For the text-containing cell, return its midpoint in [X, Y] coordinate format. 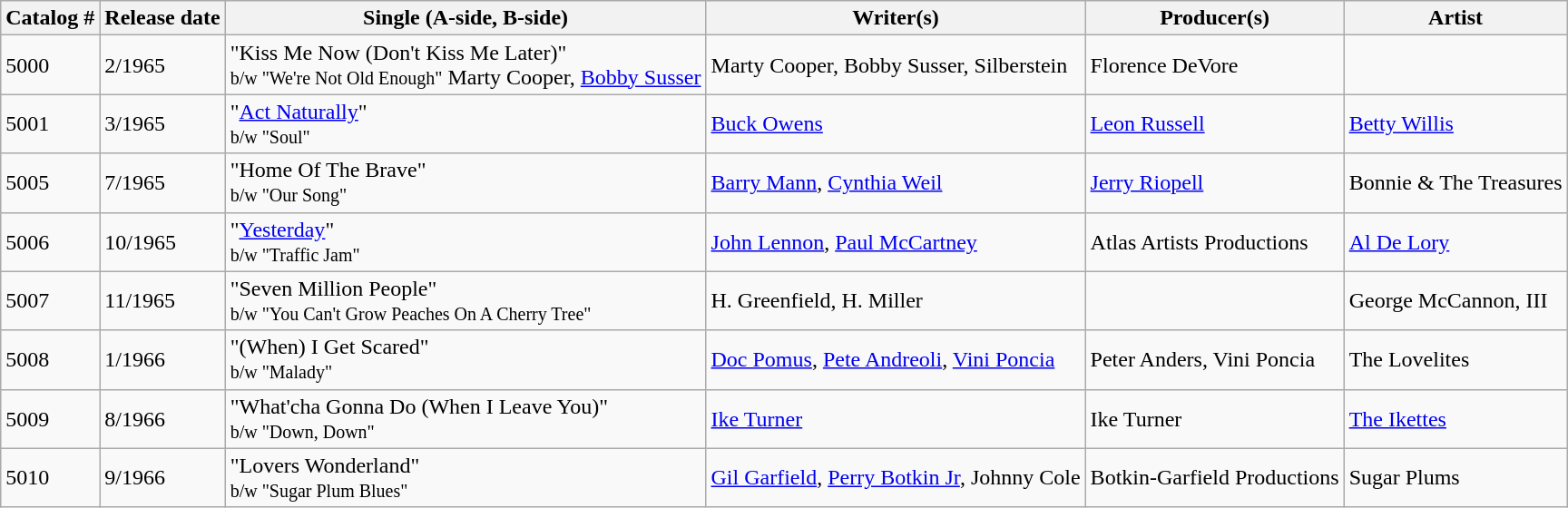
8/1966 [162, 419]
Catalog # [51, 18]
3/1965 [162, 123]
5005 [51, 183]
Leon Russell [1214, 123]
Botkin-Garfield Productions [1214, 477]
"Kiss Me Now (Don't Kiss Me Later)"b/w "We're Not Old Enough" Marty Cooper, Bobby Susser [465, 65]
5001 [51, 123]
The Ikettes [1455, 419]
Marty Cooper, Bobby Susser, Silberstein [896, 65]
Al De Lory [1455, 241]
George McCannon, III [1455, 301]
Atlas Artists Productions [1214, 241]
2/1965 [162, 65]
Peter Anders, Vini Poncia [1214, 359]
Sugar Plums [1455, 477]
Producer(s) [1214, 18]
7/1965 [162, 183]
Writer(s) [896, 18]
"Seven Million People"b/w "You Can't Grow Peaches On A Cherry Tree" [465, 301]
5010 [51, 477]
9/1966 [162, 477]
Florence DeVore [1214, 65]
5007 [51, 301]
Buck Owens [896, 123]
Gil Garfield, Perry Botkin Jr, Johnny Cole [896, 477]
Jerry Riopell [1214, 183]
Barry Mann, Cynthia Weil [896, 183]
5000 [51, 65]
"Home Of The Brave"b/w "Our Song" [465, 183]
The Lovelites [1455, 359]
Doc Pomus, Pete Andreoli, Vini Poncia [896, 359]
Bonnie & The Treasures [1455, 183]
10/1965 [162, 241]
5006 [51, 241]
H. Greenfield, H. Miller [896, 301]
Single (A-side, B-side) [465, 18]
"(When) I Get Scared"b/w "Malady" [465, 359]
John Lennon, Paul McCartney [896, 241]
5009 [51, 419]
Betty Willis [1455, 123]
1/1966 [162, 359]
"Act Naturally"b/w "Soul" [465, 123]
5008 [51, 359]
Artist [1455, 18]
11/1965 [162, 301]
"What'cha Gonna Do (When I Leave You)"b/w "Down, Down" [465, 419]
"Lovers Wonderland"b/w "Sugar Plum Blues" [465, 477]
Release date [162, 18]
"Yesterday"b/w "Traffic Jam" [465, 241]
